Identify which cell holds the provided text, then report its (x, y) central coordinate. 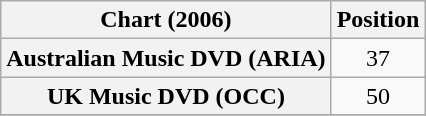
50 (378, 96)
Chart (2006) (166, 20)
Position (378, 20)
UK Music DVD (OCC) (166, 96)
Australian Music DVD (ARIA) (166, 58)
37 (378, 58)
